Locate the cell with the specified text and output its [X, Y] center coordinate. 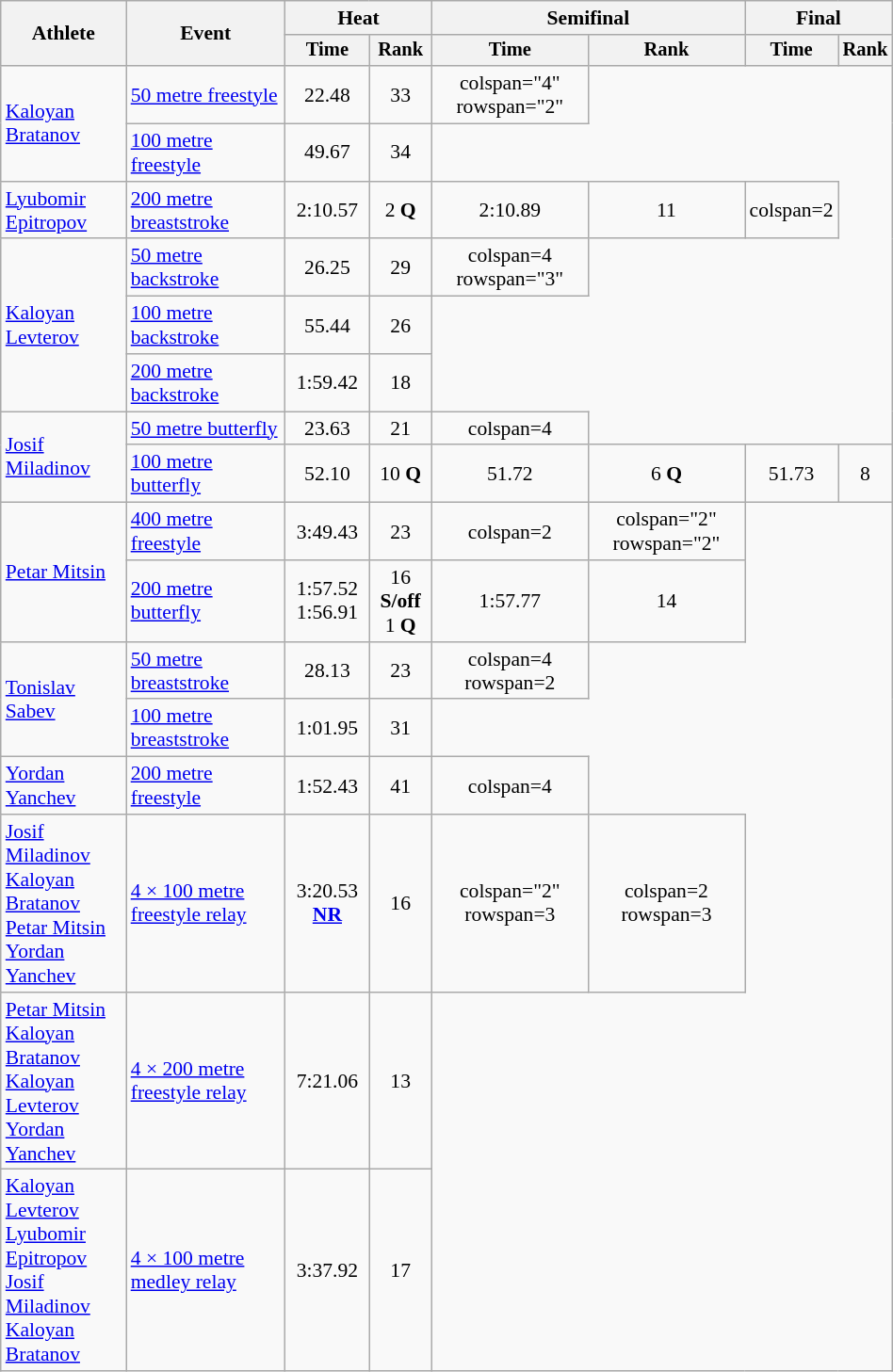
3:20.53 NR [328, 904]
400 metre freestyle [205, 531]
Kaloyan Levterov Lyubomir Epitropov Josif Miladinov Kaloyan Bratanov [64, 1270]
200 metre breaststroke [205, 211]
14 [666, 601]
200 metre backstroke [205, 382]
41 [400, 785]
26.25 [328, 267]
200 metre butterfly [205, 601]
34 [400, 153]
Athlete [64, 34]
100 metre freestyle [205, 153]
50 metre butterfly [205, 428]
Lyubomir Epitropov [64, 211]
18 [400, 382]
Final [820, 18]
23.63 [328, 428]
Petar Mitsin [64, 573]
52.10 [328, 475]
Josif Miladinov [64, 458]
51.72 [510, 475]
28.13 [328, 670]
50 metre backstroke [205, 267]
Kaloyan Bratanov [64, 123]
100 metre backstroke [205, 326]
1:57.77 [510, 601]
31 [400, 729]
1:59.42 [328, 382]
colspan="2" rowspan=3 [510, 904]
4 × 100 metre medley relay [205, 1270]
1:52.43 [328, 785]
3:37.92 [328, 1270]
22.48 [328, 94]
26 [400, 326]
4 × 200 metre freestyle relay [205, 1081]
1:01.95 [328, 729]
100 metre breaststroke [205, 729]
50 metre freestyle [205, 94]
2:10.89 [510, 211]
100 metre butterfly [205, 475]
Yordan Yanchev [64, 785]
200 metre freestyle [205, 785]
colspan="4" rowspan="2" [510, 94]
2:10.57 [328, 211]
17 [400, 1270]
2 Q [400, 211]
13 [400, 1081]
7:21.06 [328, 1081]
55.44 [328, 326]
colspan="2" rowspan="2" [666, 531]
Kaloyan Levterov [64, 326]
51.73 [791, 475]
Semifinal [588, 18]
8 [866, 475]
16 [400, 904]
50 metre breaststroke [205, 670]
10 Q [400, 475]
16 S/off1 Q [400, 601]
Tonislav Sabev [64, 700]
4 × 100 metre freestyle relay [205, 904]
49.67 [328, 153]
colspan=4 rowspan=2 [510, 670]
6 Q [666, 475]
1:57.52 1:56.91 [328, 601]
colspan=4 rowspan="3" [510, 267]
11 [666, 211]
29 [400, 267]
Heat [358, 18]
Petar Mitsin Kaloyan Bratanov Kaloyan Levterov Yordan Yanchev [64, 1081]
colspan=2 rowspan=3 [666, 904]
33 [400, 94]
3:49.43 [328, 531]
Josif MiladinovKaloyan Bratanov Petar Mitsin Yordan Yanchev [64, 904]
Event [205, 34]
21 [400, 428]
